Provide the [X, Y] coordinate of the cell's center where the given text is located.  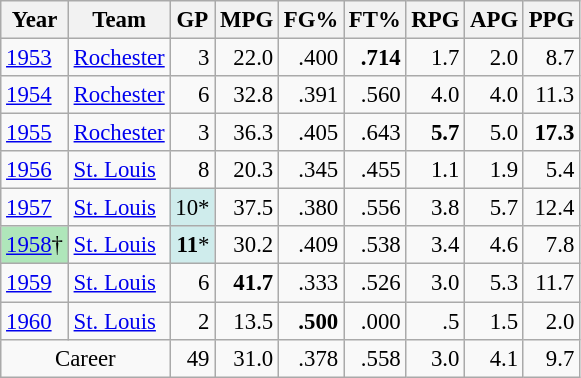
9.7 [551, 358]
1.7 [436, 58]
36.3 [247, 133]
3.8 [436, 208]
4.1 [494, 358]
11.3 [551, 95]
11* [192, 245]
.378 [312, 358]
.380 [312, 208]
1.9 [494, 170]
.391 [312, 95]
.345 [312, 170]
.333 [312, 283]
30.2 [247, 245]
.000 [376, 321]
8.7 [551, 58]
37.5 [247, 208]
MPG [247, 20]
1953 [35, 58]
1955 [35, 133]
8 [192, 170]
1959 [35, 283]
.400 [312, 58]
.714 [376, 58]
1958† [35, 245]
RPG [436, 20]
12.4 [551, 208]
1960 [35, 321]
1954 [35, 95]
FG% [312, 20]
5.4 [551, 170]
.500 [312, 321]
1957 [35, 208]
5.0 [494, 133]
.556 [376, 208]
22.0 [247, 58]
20.3 [247, 170]
5.3 [494, 283]
FT% [376, 20]
.5 [436, 321]
1956 [35, 170]
4.6 [494, 245]
.538 [376, 245]
13.5 [247, 321]
11.7 [551, 283]
10* [192, 208]
Team [119, 20]
.526 [376, 283]
Career [86, 358]
.560 [376, 95]
.643 [376, 133]
2 [192, 321]
17.3 [551, 133]
41.7 [247, 283]
PPG [551, 20]
49 [192, 358]
3.4 [436, 245]
GP [192, 20]
1.1 [436, 170]
7.8 [551, 245]
APG [494, 20]
.558 [376, 358]
.405 [312, 133]
.409 [312, 245]
1.5 [494, 321]
.455 [376, 170]
32.8 [247, 95]
31.0 [247, 358]
Year [35, 20]
